Identify which cell holds the provided text, then report its (x, y) central coordinate. 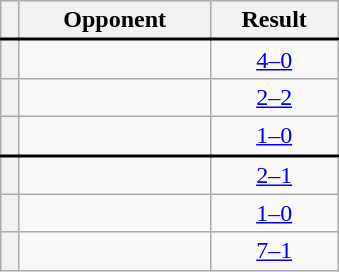
Result (274, 20)
7–1 (274, 251)
2–2 (274, 97)
Opponent (114, 20)
4–0 (274, 60)
2–1 (274, 174)
